Determine the (X, Y) coordinate at the center of the cell enclosing the given text.  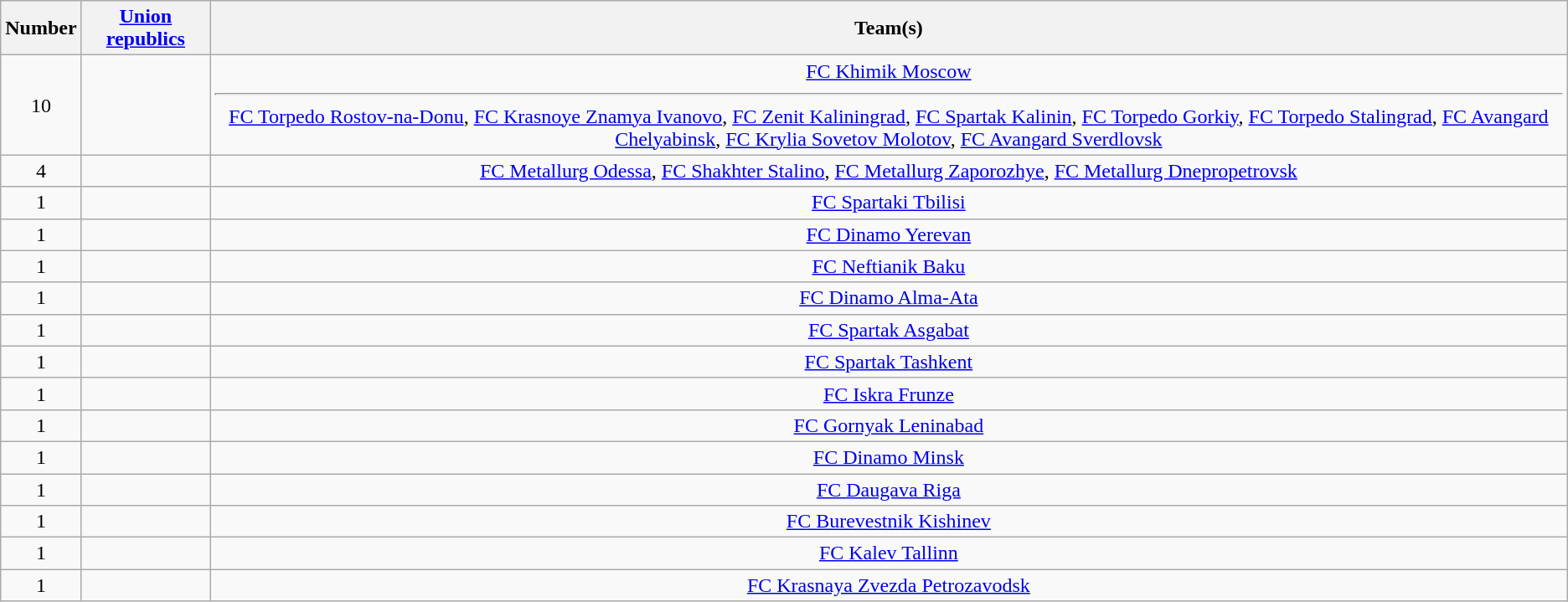
FC Burevestnik Kishinev (888, 522)
FC Krasnaya Zvezda Petrozavodsk (888, 585)
Union republics (146, 28)
FC Spartak Tashkent (888, 362)
FC Neftianik Baku (888, 266)
FC Kalev Tallinn (888, 553)
FC Dinamo Minsk (888, 457)
FC Iskra Frunze (888, 394)
FC Spartak Asgabat (888, 330)
FC Dinamo Alma-Ata (888, 298)
FC Gornyak Leninabad (888, 425)
Team(s) (888, 28)
FC Daugava Riga (888, 490)
FC Metallurg Odessa, FC Shakhter Stalino, FC Metallurg Zaporozhye, FC Metallurg Dnepropetrovsk (888, 171)
FC Dinamo Yerevan (888, 234)
Number (41, 28)
10 (41, 105)
FC Spartaki Tbilisi (888, 203)
4 (41, 171)
